Search for the cell housing the specified text and yield its [x, y] center coordinate. 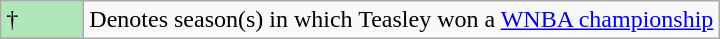
† [42, 20]
Denotes season(s) in which Teasley won a WNBA championship [402, 20]
